Identify which cell holds the provided text, then report its [x, y] central coordinate. 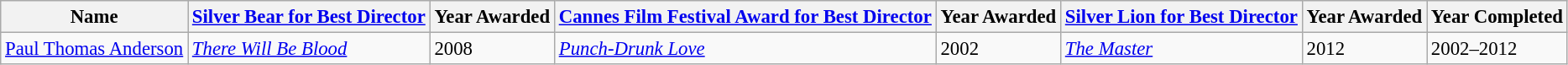
Name [94, 17]
2008 [492, 49]
Silver Lion for Best Director [1182, 17]
2002–2012 [1497, 49]
Year Completed [1497, 17]
There Will Be Blood [309, 49]
Silver Bear for Best Director [309, 17]
2002 [998, 49]
Cannes Film Festival Award for Best Director [745, 17]
2012 [1364, 49]
Paul Thomas Anderson [94, 49]
The Master [1182, 49]
Punch-Drunk Love [745, 49]
